Return [x, y] of the center of cell containing provided text 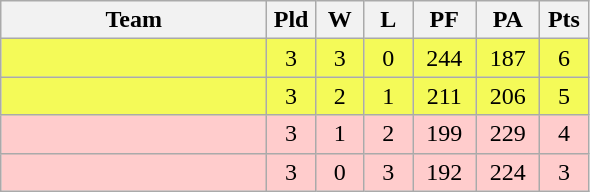
Pts [564, 20]
5 [564, 96]
W [340, 20]
187 [508, 58]
229 [508, 134]
192 [444, 172]
Team [134, 20]
4 [564, 134]
PA [508, 20]
224 [508, 172]
Pld [292, 20]
L [388, 20]
211 [444, 96]
206 [508, 96]
199 [444, 134]
244 [444, 58]
6 [564, 58]
PF [444, 20]
